Locate the cell with the specified text and output its [X, Y] center coordinate. 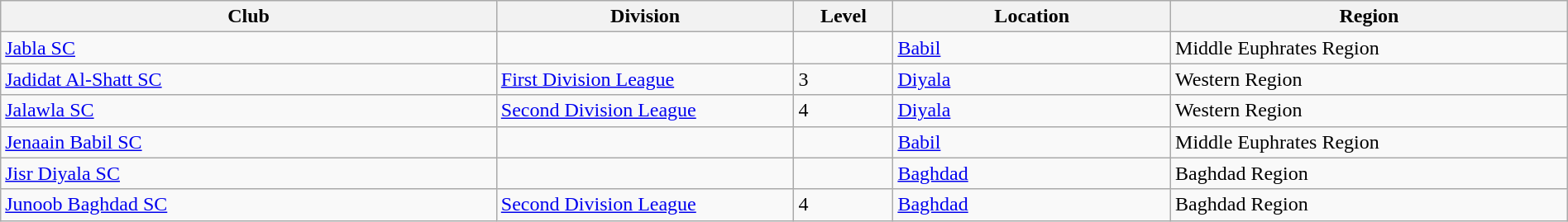
Jenaain Babil SC [249, 142]
Club [249, 17]
Division [645, 17]
Junoob Baghdad SC [249, 205]
Jisr Diyala SC [249, 173]
First Division League [645, 79]
Jadidat Al-Shatt SC [249, 79]
Jabla SC [249, 48]
3 [844, 79]
Level [844, 17]
Jalawla SC [249, 111]
Location [1032, 17]
Region [1370, 17]
